Return (x, y) of the center of cell containing provided text 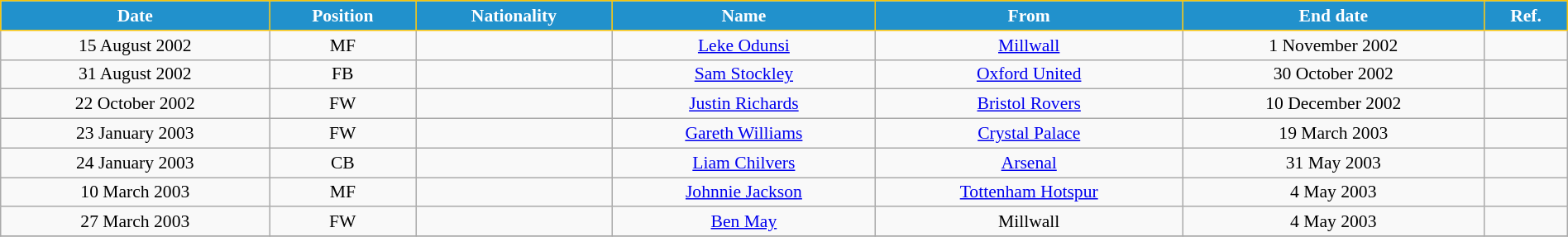
10 March 2003 (136, 192)
19 March 2003 (1333, 134)
27 March 2003 (136, 222)
Arsenal (1029, 163)
Johnnie Jackson (744, 192)
10 December 2002 (1333, 104)
31 May 2003 (1333, 163)
Name (744, 16)
30 October 2002 (1333, 74)
Position (342, 16)
Crystal Palace (1029, 134)
Nationality (514, 16)
15 August 2002 (136, 45)
Sam Stockley (744, 74)
Leke Odunsi (744, 45)
24 January 2003 (136, 163)
Bristol Rovers (1029, 104)
31 August 2002 (136, 74)
23 January 2003 (136, 134)
From (1029, 16)
Justin Richards (744, 104)
1 November 2002 (1333, 45)
Tottenham Hotspur (1029, 192)
Gareth Williams (744, 134)
End date (1333, 16)
CB (342, 163)
Ref. (1526, 16)
Date (136, 16)
FB (342, 74)
Oxford United (1029, 74)
Ben May (744, 222)
22 October 2002 (136, 104)
Liam Chilvers (744, 163)
